Determine the (x, y) coordinate at the center of the cell enclosing the given text.  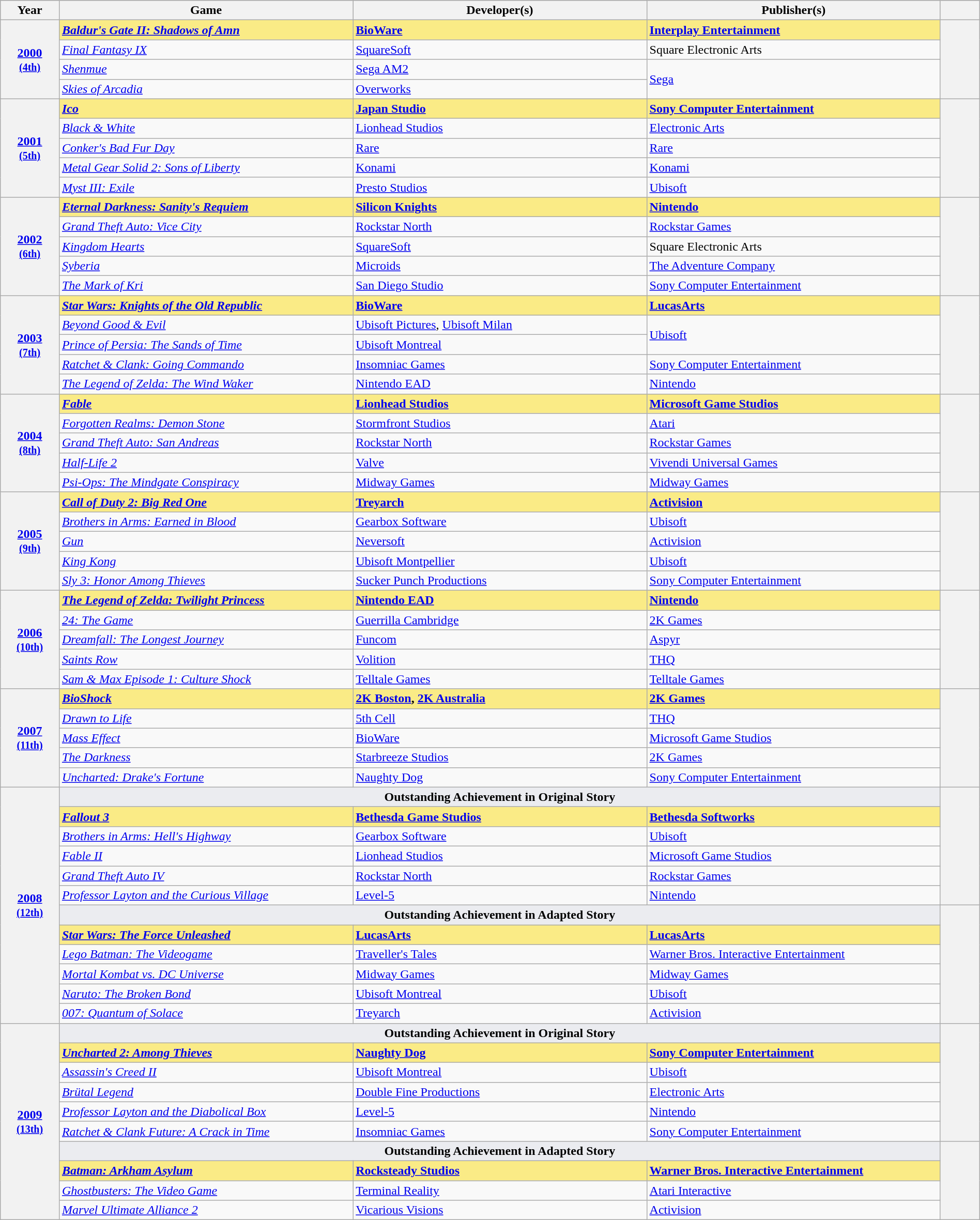
2004 (8th) (30, 443)
Myst III: Exile (206, 187)
Vicarious Visions (500, 1210)
Professor Layton and the Curious Village (206, 895)
Sly 3: Honor Among Thieves (206, 581)
King Kong (206, 561)
Sega (793, 79)
Bethesda Game Studios (500, 816)
Neversoft (500, 541)
Bethesda Softworks (793, 816)
Brütal Legend (206, 1092)
Ubisoft Pictures, Ubisoft Milan (500, 325)
Presto Studios (500, 187)
Fable (206, 404)
Sucker Punch Productions (500, 581)
Stormfront Studios (500, 423)
5th Cell (500, 718)
Developer(s) (500, 10)
2000 (4th) (30, 59)
007: Quantum of Solace (206, 1013)
Guerrilla Cambridge (500, 620)
Kingdom Hearts (206, 246)
San Diego Studio (500, 286)
2008 (12th) (30, 905)
Fallout 3 (206, 816)
Ubisoft Montpellier (500, 561)
Saints Row (206, 659)
The Adventure Company (793, 266)
2006 (10th) (30, 640)
Naruto: The Broken Bond (206, 994)
Professor Layton and the Diabolical Box (206, 1111)
Grand Theft Auto: Vice City (206, 226)
Game (206, 10)
Baldur's Gate II: Shadows of Amn (206, 30)
Interplay Entertainment (793, 30)
Grand Theft Auto: San Andreas (206, 443)
2003 (7th) (30, 345)
Sega AM2 (500, 69)
2002 (6th) (30, 246)
Eternal Darkness: Sanity's Requiem (206, 207)
Psi-Ops: The Mindgate Conspiracy (206, 482)
Star Wars: The Force Unleashed (206, 935)
Silicon Knights (500, 207)
Ico (206, 109)
Atari Interactive (793, 1190)
The Legend of Zelda: Twilight Princess (206, 600)
Funcom (500, 640)
Valve (500, 462)
Double Fine Productions (500, 1092)
2007 (11th) (30, 738)
Mass Effect (206, 738)
Assassin's Creed II (206, 1072)
Dreamfall: The Longest Journey (206, 640)
Uncharted: Drake's Fortune (206, 777)
Ratchet & Clank Future: A Crack in Time (206, 1131)
Uncharted 2: Among Thieves (206, 1053)
Vivendi Universal Games (793, 462)
Skies of Arcadia (206, 89)
Call of Duty 2: Big Red One (206, 502)
Microids (500, 266)
The Mark of Kri (206, 286)
Mortal Kombat vs. DC Universe (206, 974)
Shenmue (206, 69)
Ghostbusters: The Video Game (206, 1190)
Ratchet & Clank: Going Commando (206, 364)
Publisher(s) (793, 10)
2005 (9th) (30, 541)
Gun (206, 541)
Syberia (206, 266)
Forgotten Realms: Demon Stone (206, 423)
Black & White (206, 128)
The Darkness (206, 758)
Half-Life 2 (206, 462)
Prince of Persia: The Sands of Time (206, 345)
Conker's Bad Fur Day (206, 148)
BioShock (206, 699)
2009 (13th) (30, 1121)
24: The Game (206, 620)
Overworks (500, 89)
Brothers in Arms: Earned in Blood (206, 521)
2001 (5th) (30, 148)
Starbreeze Studios (500, 758)
Japan Studio (500, 109)
Year (30, 10)
The Legend of Zelda: The Wind Waker (206, 384)
Atari (793, 423)
Terminal Reality (500, 1190)
Lego Batman: The Videogame (206, 954)
2K Boston, 2K Australia (500, 699)
Traveller's Tales (500, 954)
Volition (500, 659)
Final Fantasy IX (206, 50)
Aspyr (793, 640)
Sam & Max Episode 1: Culture Shock (206, 679)
Beyond Good & Evil (206, 325)
Drawn to Life (206, 718)
Metal Gear Solid 2: Sons of Liberty (206, 167)
Star Wars: Knights of the Old Republic (206, 305)
Batman: Arkham Asylum (206, 1170)
Fable II (206, 856)
Brothers in Arms: Hell's Highway (206, 836)
Grand Theft Auto IV (206, 876)
Marvel Ultimate Alliance 2 (206, 1210)
Rocksteady Studios (500, 1170)
